Locate the cell with the specified text and output its [X, Y] center coordinate. 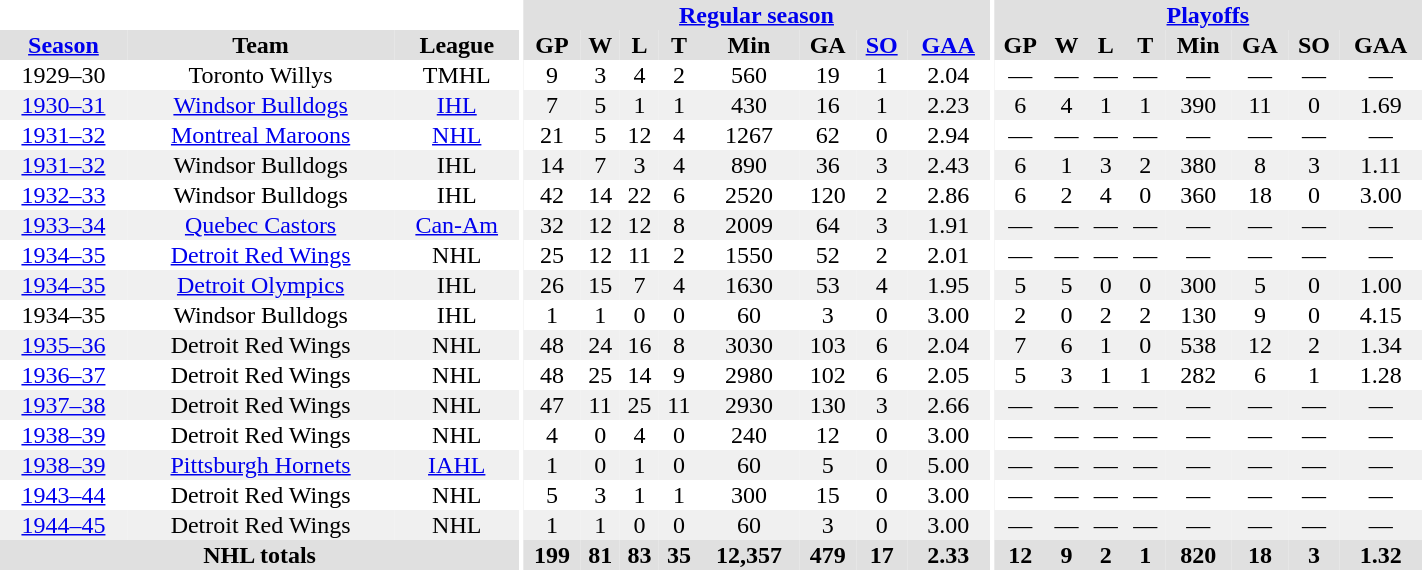
1936–37 [64, 375]
1937–38 [64, 405]
1.91 [948, 225]
42 [552, 195]
380 [1198, 165]
12,357 [750, 555]
21 [552, 135]
Can-Am [456, 225]
Quebec Castors [260, 225]
Montreal Maroons [260, 135]
81 [600, 555]
83 [640, 555]
2009 [750, 225]
35 [678, 555]
22 [640, 195]
1930–31 [64, 105]
1935–36 [64, 345]
1267 [750, 135]
2930 [750, 405]
47 [552, 405]
1550 [750, 255]
120 [828, 195]
Team [260, 45]
103 [828, 345]
199 [552, 555]
2.33 [948, 555]
NHL totals [260, 555]
560 [750, 75]
1.28 [1380, 375]
2.23 [948, 105]
890 [750, 165]
820 [1198, 555]
360 [1198, 195]
102 [828, 375]
2.94 [948, 135]
24 [600, 345]
2.05 [948, 375]
1.69 [1380, 105]
2.66 [948, 405]
53 [828, 285]
62 [828, 135]
2980 [750, 375]
1943–44 [64, 495]
19 [828, 75]
26 [552, 285]
Playoffs [1208, 15]
1944–45 [64, 525]
32 [552, 225]
1932–33 [64, 195]
1933–34 [64, 225]
282 [1198, 375]
1.34 [1380, 345]
36 [828, 165]
IAHL [456, 465]
17 [882, 555]
538 [1198, 345]
Season [64, 45]
4.15 [1380, 315]
430 [750, 105]
64 [828, 225]
TMHL [456, 75]
2.86 [948, 195]
1.00 [1380, 285]
Detroit Olympics [260, 285]
1.95 [948, 285]
1.32 [1380, 555]
1929–30 [64, 75]
1.11 [1380, 165]
3030 [750, 345]
Toronto Willys [260, 75]
52 [828, 255]
240 [750, 435]
2.01 [948, 255]
Pittsburgh Hornets [260, 465]
Regular season [757, 15]
1630 [750, 285]
League [456, 45]
2520 [750, 195]
479 [828, 555]
5.00 [948, 465]
390 [1198, 105]
2.43 [948, 165]
